Return [X, Y] of the center of cell containing provided text 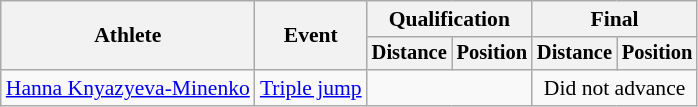
Did not advance [614, 88]
Hanna Knyazyeva-Minenko [128, 88]
Athlete [128, 36]
Qualification [450, 19]
Final [614, 19]
Triple jump [311, 88]
Event [311, 36]
